Locate the cell with the specified text and output its [X, Y] center coordinate. 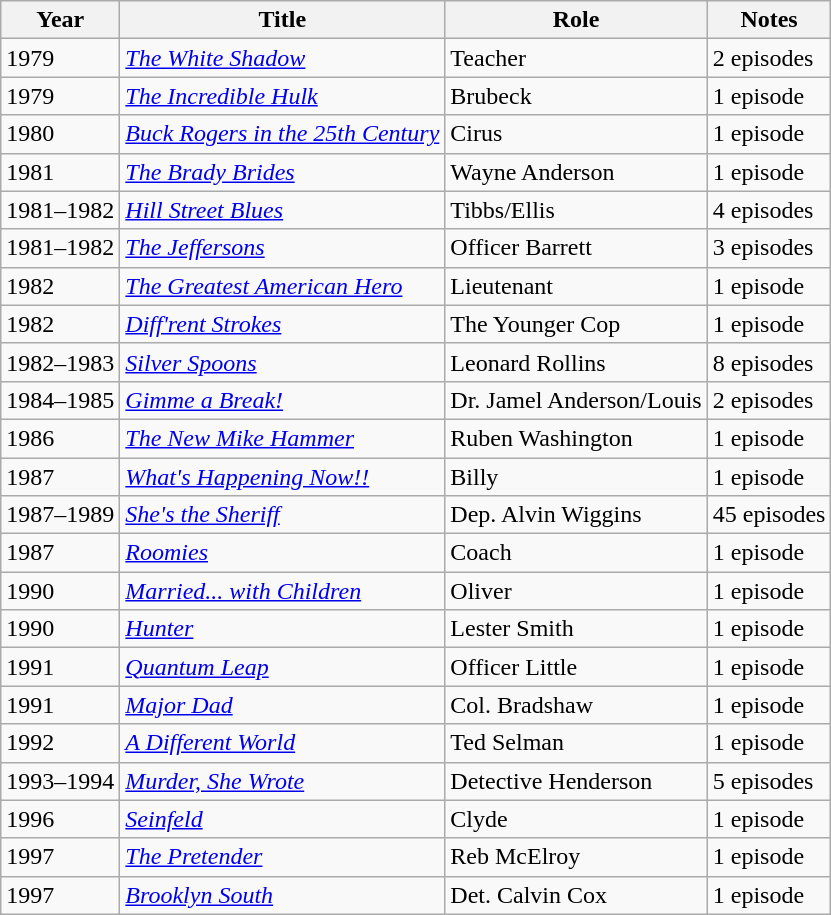
Murder, She Wrote [282, 781]
Lieutenant [576, 286]
3 episodes [769, 248]
Officer Barrett [576, 248]
Leonard Rollins [576, 362]
The New Mike Hammer [282, 438]
The Pretender [282, 857]
Seinfeld [282, 819]
1987–1989 [60, 515]
Billy [576, 477]
Year [60, 20]
Hunter [282, 629]
4 episodes [769, 210]
What's Happening Now!! [282, 477]
8 episodes [769, 362]
A Different World [282, 743]
The Greatest American Hero [282, 286]
1992 [60, 743]
Oliver [576, 591]
45 episodes [769, 515]
Roomies [282, 553]
Diff'rent Strokes [282, 324]
Role [576, 20]
Officer Little [576, 667]
Dep. Alvin Wiggins [576, 515]
1980 [60, 134]
Brubeck [576, 96]
Married... with Children [282, 591]
The Incredible Hulk [282, 96]
The Younger Cop [576, 324]
Notes [769, 20]
1981 [60, 172]
1984–1985 [60, 400]
Major Dad [282, 705]
Quantum Leap [282, 667]
Buck Rogers in the 25th Century [282, 134]
Silver Spoons [282, 362]
Ruben Washington [576, 438]
Dr. Jamel Anderson/Louis [576, 400]
Lester Smith [576, 629]
Clyde [576, 819]
Brooklyn South [282, 895]
Cirus [576, 134]
Wayne Anderson [576, 172]
Tibbs/Ellis [576, 210]
The White Shadow [282, 58]
Coach [576, 553]
Ted Selman [576, 743]
1993–1994 [60, 781]
1986 [60, 438]
Detective Henderson [576, 781]
1982–1983 [60, 362]
She's the Sheriff [282, 515]
The Jeffersons [282, 248]
Gimme a Break! [282, 400]
Title [282, 20]
1996 [60, 819]
Col. Bradshaw [576, 705]
Hill Street Blues [282, 210]
Det. Calvin Cox [576, 895]
The Brady Brides [282, 172]
5 episodes [769, 781]
Reb McElroy [576, 857]
Teacher [576, 58]
